Provide the (x, y) coordinate of the cell's center where the given text is located.  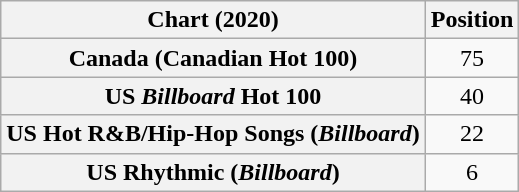
US Rhythmic (Billboard) (213, 172)
Chart (2020) (213, 20)
40 (472, 96)
Position (472, 20)
Canada (Canadian Hot 100) (213, 58)
US Hot R&B/Hip-Hop Songs (Billboard) (213, 134)
US Billboard Hot 100 (213, 96)
6 (472, 172)
75 (472, 58)
22 (472, 134)
